Pinpoint the cell where the given text exists, returning its [x, y] midpoint coordinate. 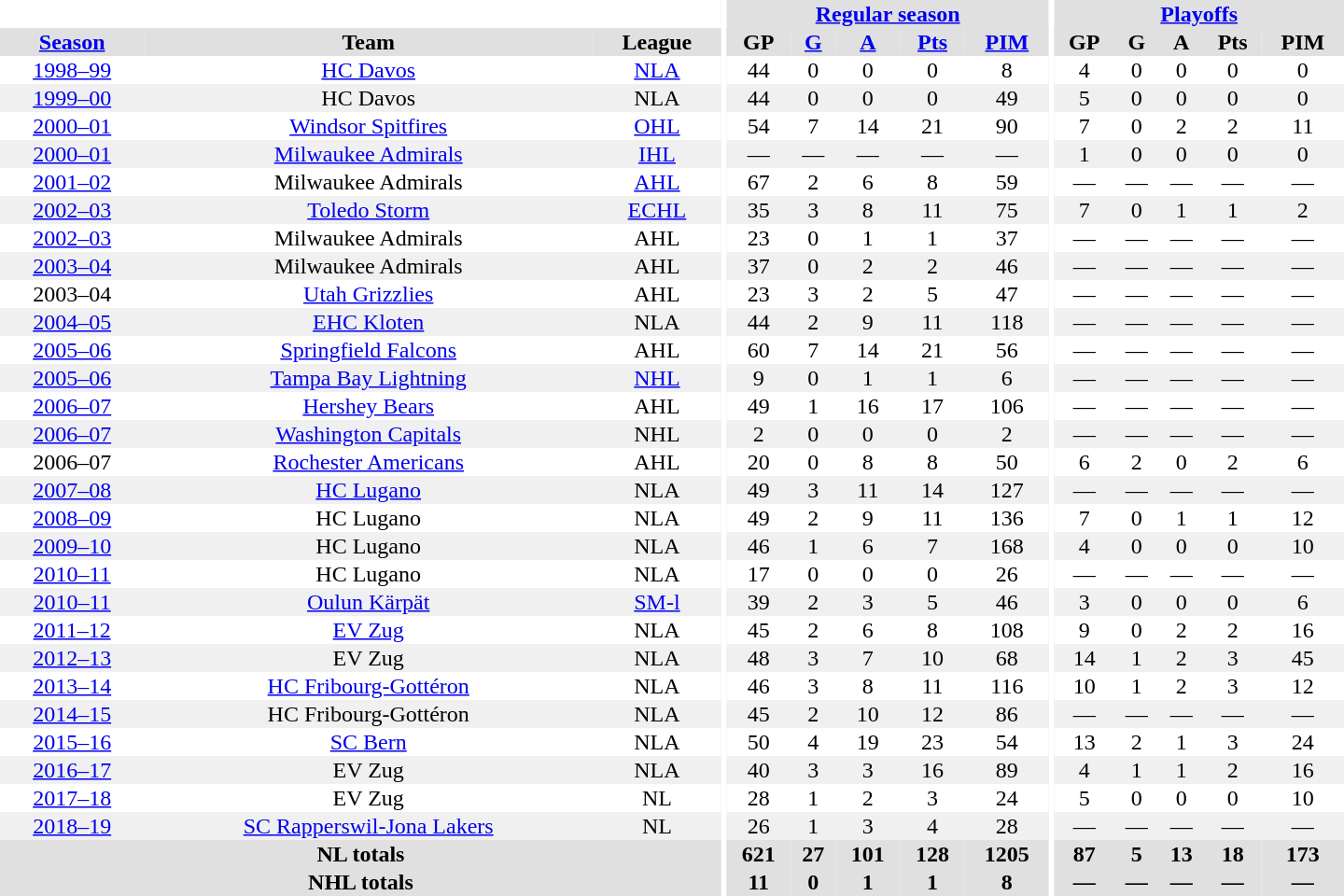
60 [758, 350]
Washington Capitals [368, 434]
OHL [657, 126]
2004–05 [72, 322]
Windsor Spitfires [368, 126]
20 [758, 462]
19 [868, 742]
621 [758, 854]
2012–13 [72, 658]
Toledo Storm [368, 210]
2017–18 [72, 798]
Regular season [888, 14]
League [657, 42]
NL totals [360, 854]
136 [1007, 518]
2018–19 [72, 826]
128 [931, 854]
47 [1007, 294]
Hershey Bears [368, 406]
68 [1007, 658]
168 [1007, 546]
2008–09 [72, 518]
Oulun Kärpät [368, 602]
2014–15 [72, 714]
90 [1007, 126]
40 [758, 770]
39 [758, 602]
Tampa Bay Lightning [368, 378]
2011–12 [72, 630]
106 [1007, 406]
127 [1007, 490]
2009–10 [72, 546]
173 [1303, 854]
2016–17 [72, 770]
67 [758, 182]
118 [1007, 322]
ECHL [657, 210]
18 [1233, 854]
Playoffs [1198, 14]
87 [1084, 854]
Utah Grizzlies [368, 294]
75 [1007, 210]
2007–08 [72, 490]
2001–02 [72, 182]
89 [1007, 770]
1999–00 [72, 98]
35 [758, 210]
101 [868, 854]
1998–99 [72, 70]
59 [1007, 182]
Season [72, 42]
108 [1007, 630]
56 [1007, 350]
NHL totals [360, 882]
EHC Kloten [368, 322]
Springfield Falcons [368, 350]
SC Rapperswil-Jona Lakers [368, 826]
IHL [657, 154]
48 [758, 658]
Team [368, 42]
SM-l [657, 602]
2013–14 [72, 686]
2015–16 [72, 742]
1205 [1007, 854]
86 [1007, 714]
SC Bern [368, 742]
27 [813, 854]
Rochester Americans [368, 462]
116 [1007, 686]
